From the cell containing the given text, extract its center point as [X, Y] coordinate. 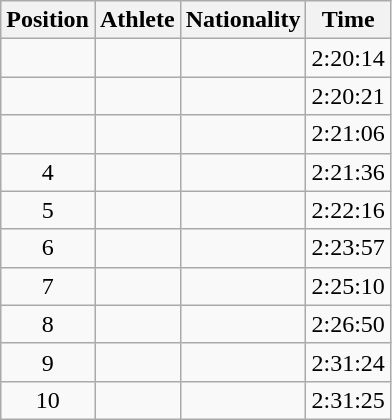
2:20:14 [348, 58]
6 [48, 248]
2:22:16 [348, 210]
8 [48, 324]
9 [48, 362]
4 [48, 172]
5 [48, 210]
2:31:25 [348, 400]
Athlete [137, 20]
2:31:24 [348, 362]
2:21:06 [348, 134]
2:20:21 [348, 96]
10 [48, 400]
Time [348, 20]
Position [48, 20]
Nationality [243, 20]
2:23:57 [348, 248]
2:21:36 [348, 172]
7 [48, 286]
2:26:50 [348, 324]
2:25:10 [348, 286]
